Output the [x, y] coordinate of the center of the cell containing the given text.  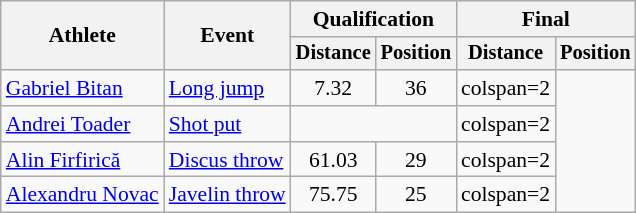
Qualification [374, 19]
36 [416, 88]
Athlete [82, 36]
7.32 [334, 88]
Alexandru Novac [82, 195]
75.75 [334, 195]
Final [546, 19]
Shot put [228, 124]
Discus throw [228, 160]
Long jump [228, 88]
Event [228, 36]
29 [416, 160]
61.03 [334, 160]
25 [416, 195]
Alin Firfirică [82, 160]
Andrei Toader [82, 124]
Gabriel Bitan [82, 88]
Javelin throw [228, 195]
